Pinpoint the cell where the given text exists, returning its [X, Y] midpoint coordinate. 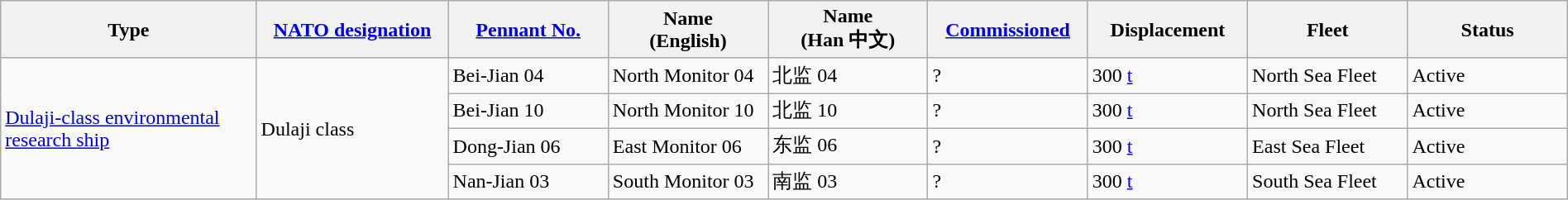
北监 04 [849, 76]
Bei-Jian 04 [528, 76]
Type [129, 30]
South Sea Fleet [1328, 182]
Dulaji class [352, 128]
Nan-Jian 03 [528, 182]
Fleet [1328, 30]
NATO designation [352, 30]
Commissioned [1007, 30]
East Monitor 06 [688, 145]
南监 03 [849, 182]
Dong-Jian 06 [528, 145]
Name(Han 中文) [849, 30]
Bei-Jian 10 [528, 111]
Dulaji-class environmental research ship [129, 128]
Displacement [1168, 30]
Status [1487, 30]
East Sea Fleet [1328, 145]
北监 10 [849, 111]
Pennant No. [528, 30]
Name(English) [688, 30]
South Monitor 03 [688, 182]
North Monitor 04 [688, 76]
North Monitor 10 [688, 111]
东监 06 [849, 145]
